Return [X, Y] of the center of cell containing provided text 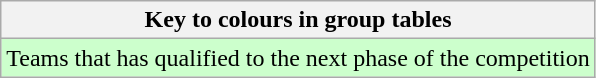
Key to colours in group tables [298, 20]
Teams that has qualified to the next phase of the competition [298, 58]
